Return (X, Y) of the center of cell containing provided text 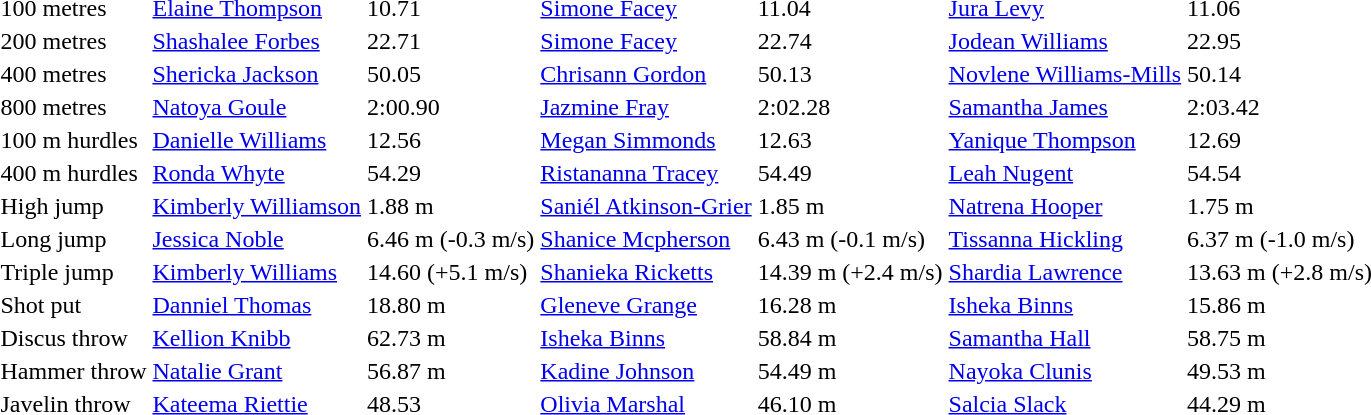
18.80 m (451, 305)
Natoya Goule (257, 107)
Shericka Jackson (257, 74)
Kadine Johnson (646, 371)
Kimberly Williams (257, 272)
54.29 (451, 173)
Yanique Thompson (1065, 140)
22.71 (451, 41)
54.49 (850, 173)
Gleneve Grange (646, 305)
Samantha Hall (1065, 338)
1.85 m (850, 206)
Chrisann Gordon (646, 74)
Saniél Atkinson-Grier (646, 206)
54.49 m (850, 371)
Kellion Knibb (257, 338)
6.46 m (-0.3 m/s) (451, 239)
Shardia Lawrence (1065, 272)
1.88 m (451, 206)
Jessica Noble (257, 239)
14.60 (+5.1 m/s) (451, 272)
Novlene Williams-Mills (1065, 74)
12.63 (850, 140)
Jodean Williams (1065, 41)
2:02.28 (850, 107)
Jazmine Fray (646, 107)
Ronda Whyte (257, 173)
56.87 m (451, 371)
Shanice Mcpherson (646, 239)
2:00.90 (451, 107)
Nayoka Clunis (1065, 371)
Simone Facey (646, 41)
Natrena Hooper (1065, 206)
Leah Nugent (1065, 173)
Ristananna Tracey (646, 173)
Tissanna Hickling (1065, 239)
6.43 m (-0.1 m/s) (850, 239)
Danielle Williams (257, 140)
Shashalee Forbes (257, 41)
Kimberly Williamson (257, 206)
Natalie Grant (257, 371)
Megan Simmonds (646, 140)
12.56 (451, 140)
22.74 (850, 41)
50.05 (451, 74)
62.73 m (451, 338)
58.84 m (850, 338)
50.13 (850, 74)
Samantha James (1065, 107)
Shanieka Ricketts (646, 272)
16.28 m (850, 305)
Danniel Thomas (257, 305)
14.39 m (+2.4 m/s) (850, 272)
